Scan for the cell matching the given text and deliver its (x, y) coordinate at center. 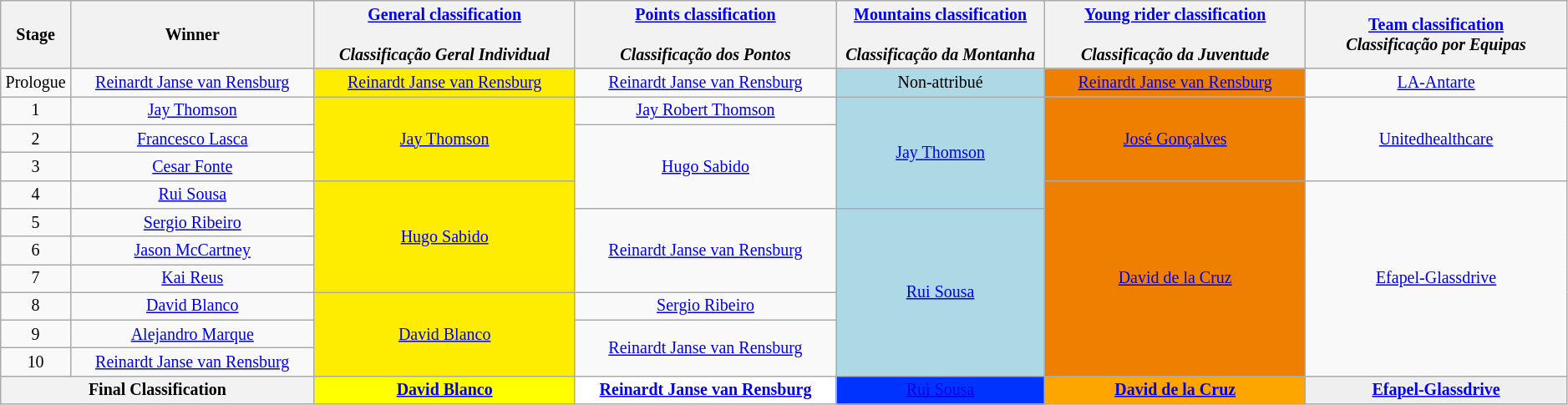
Stage (36, 35)
Alejandro Marque (192, 334)
4 (36, 194)
8 (36, 306)
Francesco Lasca (192, 139)
Winner (192, 35)
Final Classification (157, 391)
3 (36, 167)
Prologue (36, 84)
Unitedhealthcare (1436, 139)
6 (36, 251)
José Gonçalves (1175, 139)
9 (36, 334)
Cesar Fonte (192, 167)
10 (36, 362)
Kai Reus (192, 279)
Team classificationClassificação por Equipas (1436, 35)
2 (36, 139)
1 (36, 110)
Young rider classificationClassificação da Juventude (1175, 35)
7 (36, 279)
Non-attribué (941, 84)
5 (36, 222)
LA-Antarte (1436, 84)
Mountains classificationClassificação da Montanha (941, 35)
Jason McCartney (192, 251)
General classificationClassificação Geral Individual (444, 35)
Jay Robert Thomson (705, 110)
Points classificationClassificação dos Pontos (705, 35)
